Search for the cell housing the specified text and yield its (X, Y) center coordinate. 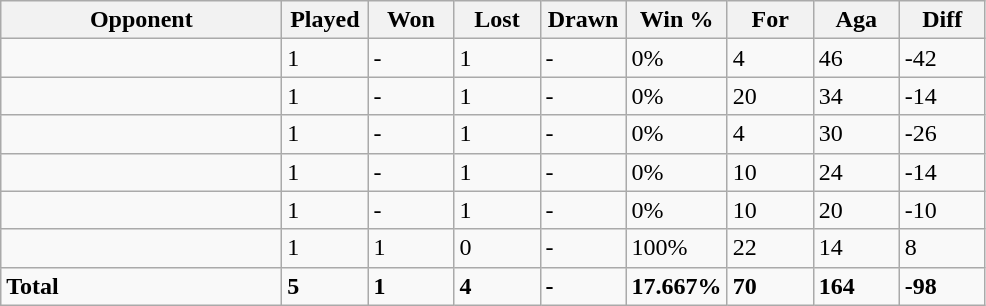
-98 (942, 286)
Played (325, 20)
17.667% (676, 286)
30 (856, 134)
Total (142, 286)
For (770, 20)
Win % (676, 20)
8 (942, 248)
22 (770, 248)
Aga (856, 20)
Drawn (583, 20)
100% (676, 248)
Won (411, 20)
Diff (942, 20)
Lost (497, 20)
-42 (942, 58)
0 (497, 248)
46 (856, 58)
Opponent (142, 20)
5 (325, 286)
14 (856, 248)
-10 (942, 210)
164 (856, 286)
24 (856, 172)
70 (770, 286)
-26 (942, 134)
34 (856, 96)
